For the text-containing cell, return its midpoint in (x, y) coordinate format. 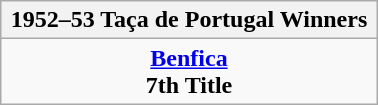
1952–53 Taça de Portugal Winners (189, 20)
Benfica7th Title (189, 72)
